For the text-containing cell, return its midpoint in (x, y) coordinate format. 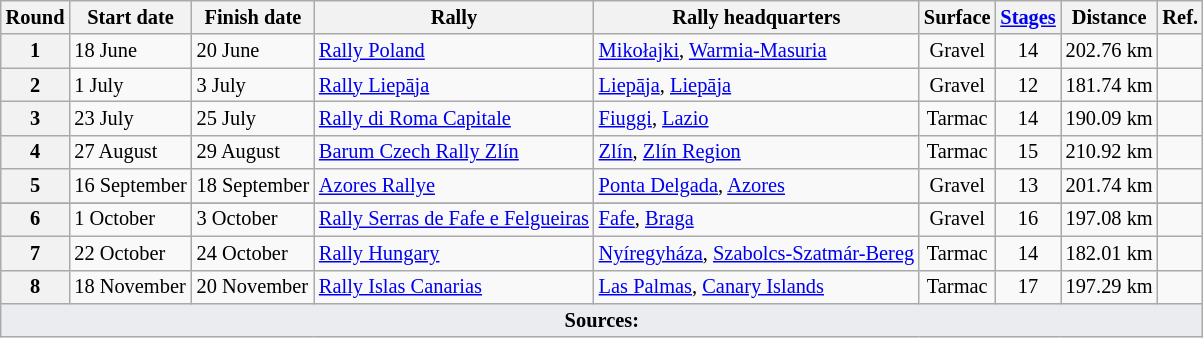
13 (1028, 186)
Ponta Delgada, Azores (756, 186)
182.01 km (1110, 253)
Start date (130, 17)
Fiuggi, Lazio (756, 118)
18 November (130, 287)
Rally Serras de Fafe e Felgueiras (454, 219)
8 (36, 287)
Barum Czech Rally Zlín (454, 152)
20 November (253, 287)
18 September (253, 186)
4 (36, 152)
1 (36, 51)
16 September (130, 186)
2 (36, 85)
197.08 km (1110, 219)
Ref. (1180, 17)
23 July (130, 118)
12 (1028, 85)
17 (1028, 287)
29 August (253, 152)
Sources: (602, 320)
181.74 km (1110, 85)
Surface (957, 17)
Liepāja, Liepāja (756, 85)
Fafe, Braga (756, 219)
Nyíregyháza, Szabolcs-Szatmár-Bereg (756, 253)
Rally (454, 17)
Rally Liepāja (454, 85)
Distance (1110, 17)
190.09 km (1110, 118)
5 (36, 186)
24 October (253, 253)
Zlín, Zlín Region (756, 152)
197.29 km (1110, 287)
3 July (253, 85)
1 July (130, 85)
210.92 km (1110, 152)
Rally Islas Canarias (454, 287)
20 June (253, 51)
6 (36, 219)
Rally headquarters (756, 17)
22 October (130, 253)
16 (1028, 219)
27 August (130, 152)
7 (36, 253)
1 October (130, 219)
202.76 km (1110, 51)
15 (1028, 152)
Finish date (253, 17)
Rally Poland (454, 51)
Rally di Roma Capitale (454, 118)
Round (36, 17)
Rally Hungary (454, 253)
201.74 km (1110, 186)
25 July (253, 118)
3 October (253, 219)
Stages (1028, 17)
3 (36, 118)
18 June (130, 51)
Mikołajki, Warmia-Masuria (756, 51)
Las Palmas, Canary Islands (756, 287)
Azores Rallye (454, 186)
